Extract the [X, Y] coordinate from the center of the cell holding the provided text.  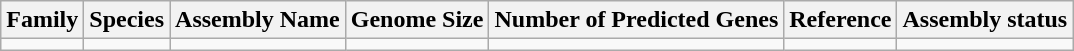
Number of Predicted Genes [636, 20]
Genome Size [417, 20]
Reference [840, 20]
Assembly status [985, 20]
Species [127, 20]
Assembly Name [258, 20]
Family [42, 20]
